Determine the (x, y) coordinate at the center of the cell enclosing the given text.  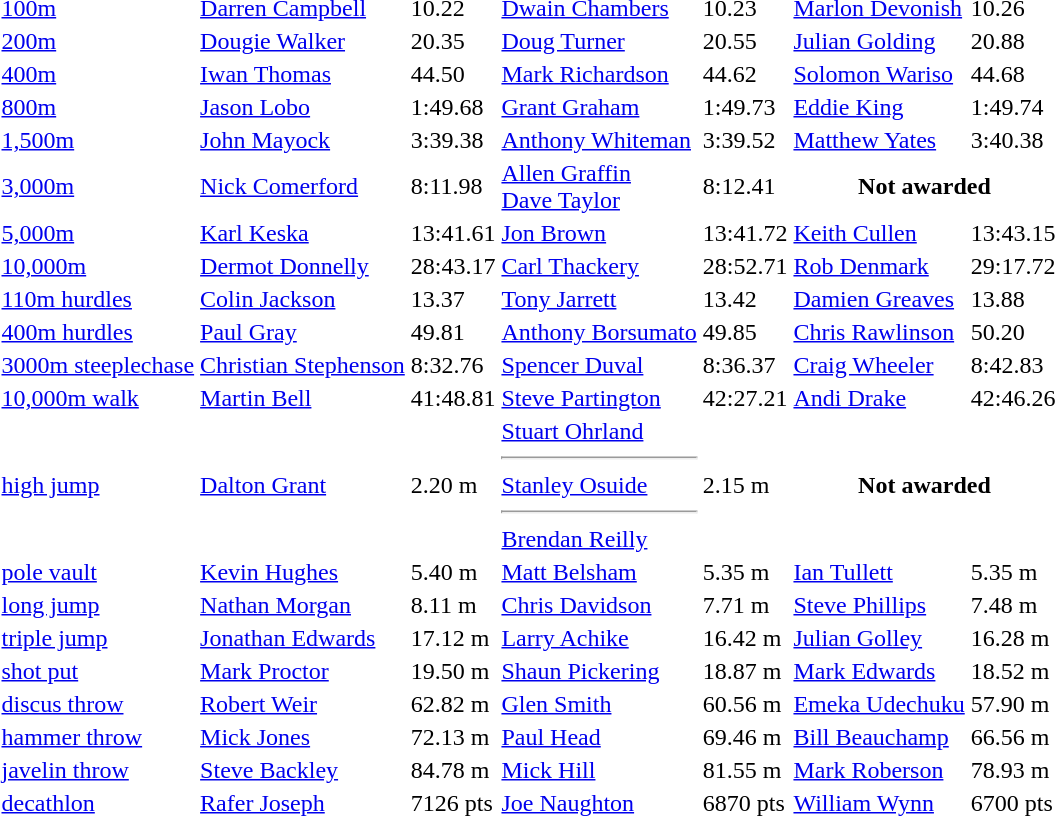
72.13 m (453, 737)
triple jump (98, 638)
8:36.37 (745, 365)
Nathan Morgan (303, 605)
13.37 (453, 299)
1,500m (98, 140)
60.56 m (745, 704)
Damien Greaves (879, 299)
Steve Backley (303, 770)
13:41.72 (745, 233)
Kevin Hughes (303, 572)
49.85 (745, 332)
41:48.81 (453, 398)
1:49.68 (453, 107)
Jason Lobo (303, 107)
Julian Golding (879, 41)
Matt Belsham (599, 572)
Paul Head (599, 737)
Chris Rawlinson (879, 332)
3,000m (98, 186)
Robert Weir (303, 704)
Larry Achike (599, 638)
Julian Golley (879, 638)
Andi Drake (879, 398)
Emeka Udechuku (879, 704)
Spencer Duval (599, 365)
8:12.41 (745, 186)
10,000m (98, 266)
28:52.71 (745, 266)
5.40 m (453, 572)
shot put (98, 671)
28:43.17 (453, 266)
Iwan Thomas (303, 74)
Martin Bell (303, 398)
10,000m walk (98, 398)
Matthew Yates (879, 140)
20.35 (453, 41)
Mick Hill (599, 770)
Dermot Donnelly (303, 266)
Steve Partington (599, 398)
Mark Proctor (303, 671)
Shaun Pickering (599, 671)
800m (98, 107)
400m hurdles (98, 332)
42:27.21 (745, 398)
Colin Jackson (303, 299)
20.55 (745, 41)
81.55 m (745, 770)
Eddie King (879, 107)
Tony Jarrett (599, 299)
Bill Beauchamp (879, 737)
3:39.52 (745, 140)
62.82 m (453, 704)
Jon Brown (599, 233)
Allen GraffinDave Taylor (599, 186)
Dalton Grant (303, 485)
19.50 m (453, 671)
Keith Cullen (879, 233)
Rob Denmark (879, 266)
110m hurdles (98, 299)
44.62 (745, 74)
Mick Jones (303, 737)
5,000m (98, 233)
8.11 m (453, 605)
16.42 m (745, 638)
200m (98, 41)
Anthony Whiteman (599, 140)
13.42 (745, 299)
Stuart OhrlandStanley OsuideBrendan Reilly (599, 485)
Mark Edwards (879, 671)
high jump (98, 485)
17.12 m (453, 638)
Doug Turner (599, 41)
Karl Keska (303, 233)
hammer throw (98, 737)
49.81 (453, 332)
7.71 m (745, 605)
Craig Wheeler (879, 365)
Nick Comerford (303, 186)
Dougie Walker (303, 41)
Chris Davidson (599, 605)
Glen Smith (599, 704)
13:41.61 (453, 233)
5.35 m (745, 572)
18.87 m (745, 671)
69.46 m (745, 737)
84.78 m (453, 770)
400m (98, 74)
pole vault (98, 572)
Mark Richardson (599, 74)
2.15 m (745, 485)
2.20 m (453, 485)
1:49.73 (745, 107)
Anthony Borsumato (599, 332)
Ian Tullett (879, 572)
long jump (98, 605)
Christian Stephenson (303, 365)
Steve Phillips (879, 605)
Jonathan Edwards (303, 638)
Solomon Wariso (879, 74)
3:39.38 (453, 140)
javelin throw (98, 770)
John Mayock (303, 140)
Carl Thackery (599, 266)
44.50 (453, 74)
Grant Graham (599, 107)
Paul Gray (303, 332)
8:11.98 (453, 186)
3000m steeplechase (98, 365)
discus throw (98, 704)
Mark Roberson (879, 770)
8:32.76 (453, 365)
